Provide the (X, Y) coordinate of the cell's center where the given text is located.  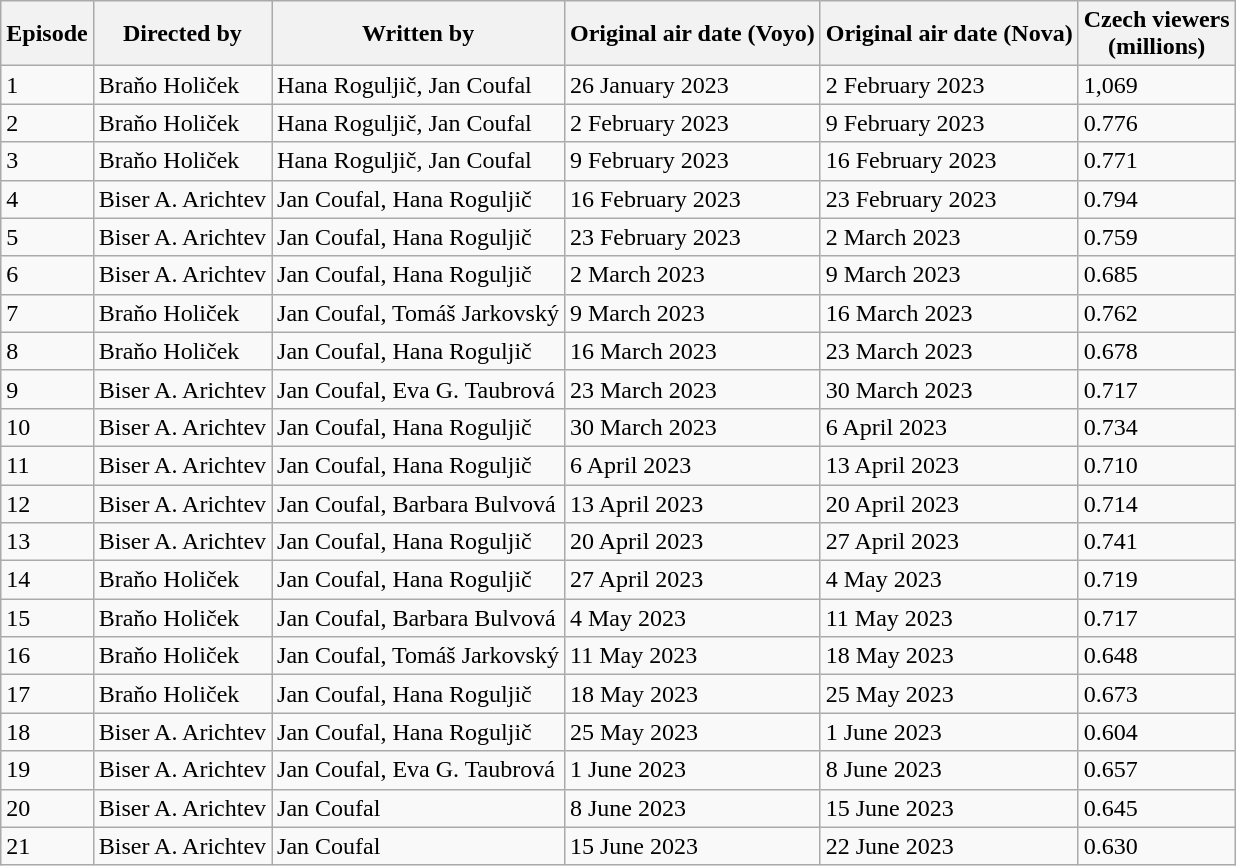
0.714 (1156, 503)
Czech viewers(millions) (1156, 34)
0.776 (1156, 123)
0.630 (1156, 846)
10 (47, 427)
0.604 (1156, 732)
12 (47, 503)
18 (47, 732)
22 June 2023 (949, 846)
6 (47, 275)
0.762 (1156, 313)
9 (47, 389)
0.734 (1156, 427)
13 (47, 542)
0.710 (1156, 465)
26 January 2023 (692, 85)
21 (47, 846)
0.678 (1156, 351)
1,069 (1156, 85)
7 (47, 313)
5 (47, 237)
0.794 (1156, 199)
Episode (47, 34)
3 (47, 161)
Directed by (182, 34)
8 (47, 351)
17 (47, 694)
2 (47, 123)
Written by (418, 34)
19 (47, 770)
0.645 (1156, 808)
16 (47, 656)
4 (47, 199)
15 (47, 618)
11 (47, 465)
Original air date (Voyo) (692, 34)
0.648 (1156, 656)
0.673 (1156, 694)
0.759 (1156, 237)
0.657 (1156, 770)
20 (47, 808)
14 (47, 580)
Original air date (Nova) (949, 34)
0.771 (1156, 161)
0.741 (1156, 542)
0.685 (1156, 275)
0.719 (1156, 580)
1 (47, 85)
